From the cell containing the given text, extract its center point as [x, y] coordinate. 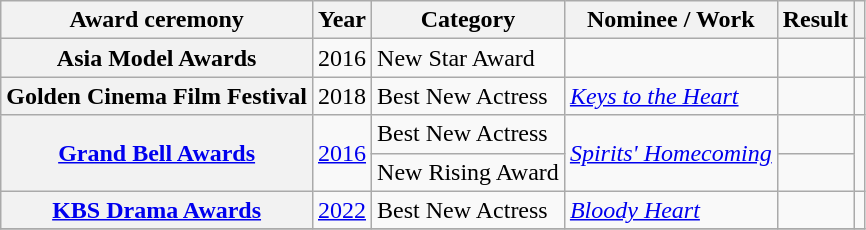
Spirits' Homecoming [670, 153]
2018 [342, 96]
Year [342, 20]
Asia Model Awards [157, 58]
Golden Cinema Film Festival [157, 96]
Category [468, 20]
Nominee / Work [670, 20]
Keys to the Heart [670, 96]
KBS Drama Awards [157, 210]
Result [815, 20]
2022 [342, 210]
Award ceremony [157, 20]
Grand Bell Awards [157, 153]
New Star Award [468, 58]
Bloody Heart [670, 210]
New Rising Award [468, 172]
